Pinpoint the cell where the given text exists, returning its (X, Y) midpoint coordinate. 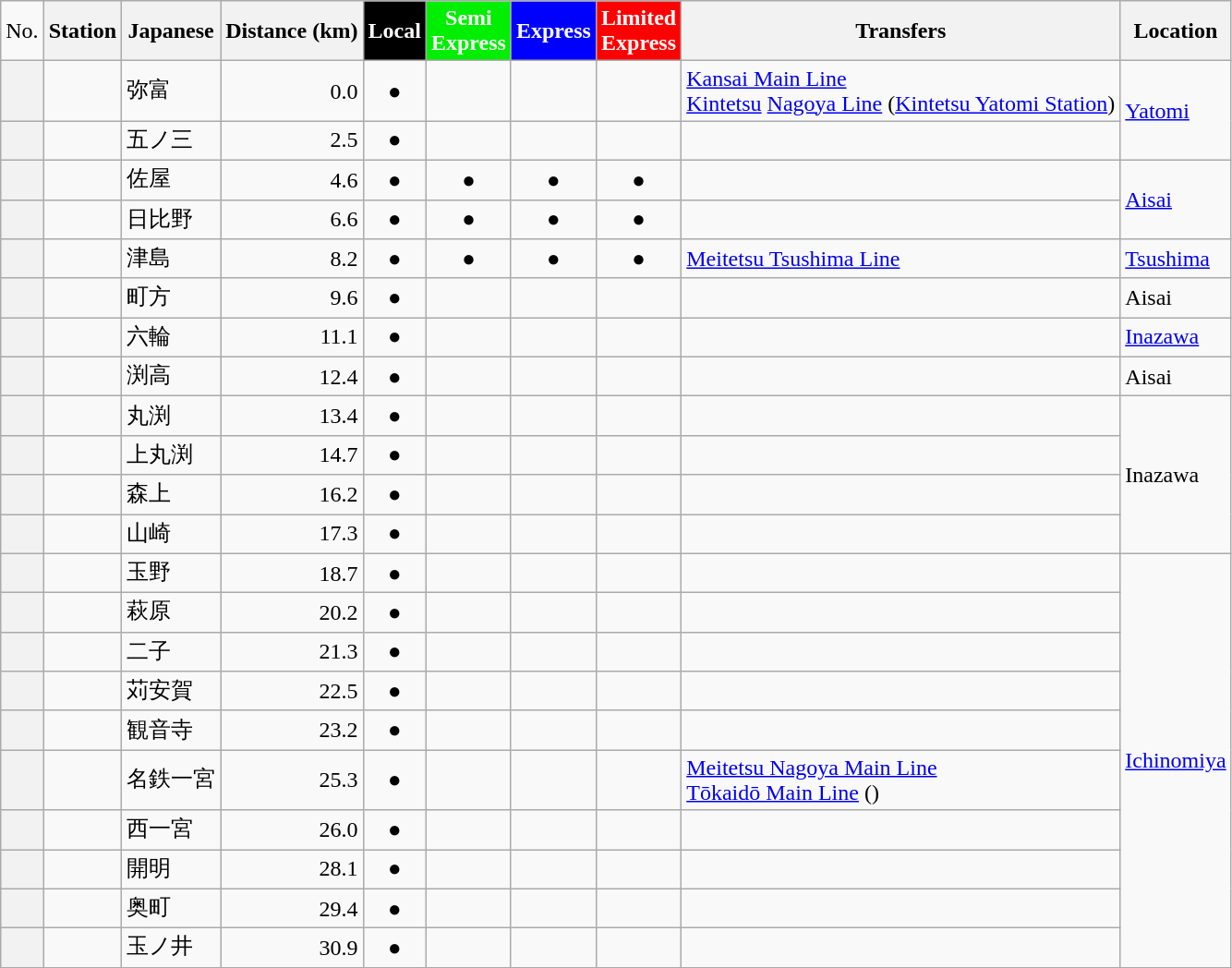
21.3 (292, 652)
28.1 (292, 870)
玉ノ井 (172, 948)
町方 (172, 297)
西一宮 (172, 829)
Yatomi (1176, 111)
LimitedExpress (638, 31)
25.3 (292, 780)
渕高 (172, 377)
五ノ三 (172, 140)
4.6 (292, 179)
名鉄一宮 (172, 780)
11.1 (292, 338)
佐屋 (172, 179)
玉野 (172, 573)
津島 (172, 259)
SemiExpress (468, 31)
Kansai Main Line Kintetsu Nagoya Line (Kintetsu Yatomi Station) (901, 91)
観音寺 (172, 730)
16.2 (292, 495)
Distance (km) (292, 31)
13.4 (292, 416)
6.6 (292, 220)
14.7 (292, 454)
森上 (172, 495)
萩原 (172, 613)
Location (1176, 31)
日比野 (172, 220)
Meitetsu Nagoya Main Line Tōkaidō Main Line () (901, 780)
奥町 (172, 909)
苅安賀 (172, 691)
六輪 (172, 338)
29.4 (292, 909)
22.5 (292, 691)
Transfers (901, 31)
9.6 (292, 297)
0.0 (292, 91)
No. (22, 31)
8.2 (292, 259)
2.5 (292, 140)
Tsushima (1176, 259)
二子 (172, 652)
23.2 (292, 730)
Local (394, 31)
上丸渕 (172, 454)
18.7 (292, 573)
30.9 (292, 948)
開明 (172, 870)
Japanese (172, 31)
Station (82, 31)
丸渕 (172, 416)
17.3 (292, 534)
Express (553, 31)
弥富 (172, 91)
12.4 (292, 377)
26.0 (292, 829)
Ichinomiya (1176, 760)
山崎 (172, 534)
20.2 (292, 613)
Meitetsu Tsushima Line (901, 259)
